Determine the (x, y) coordinate at the center of the cell enclosing the given text.  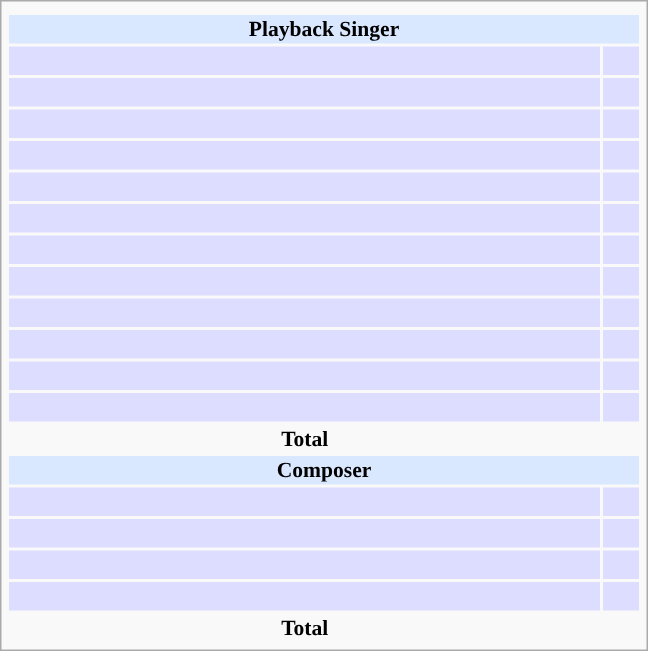
Composer (324, 470)
Playback Singer (324, 29)
